Find where the given text appears and provide that cell's center as (X, Y) coordinate. 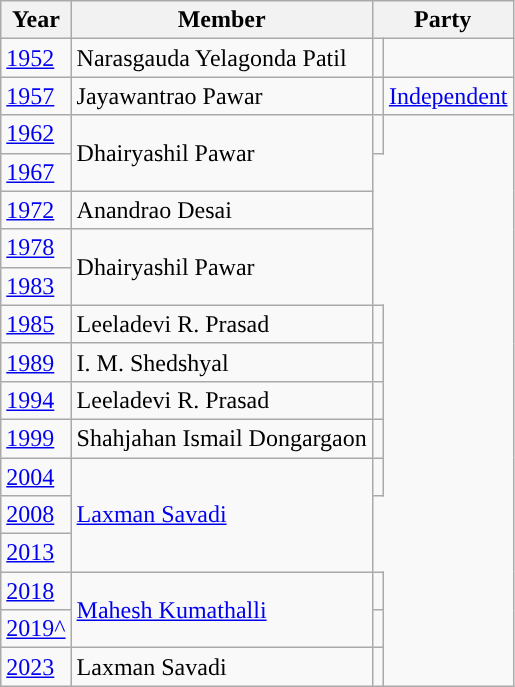
Mahesh Kumathalli (222, 610)
1994 (36, 400)
1978 (36, 248)
Independent (448, 96)
Party (442, 20)
1983 (36, 286)
2019^ (36, 629)
2023 (36, 667)
2013 (36, 553)
Shahjahan Ismail Dongargaon (222, 438)
Jayawantrao Pawar (222, 96)
1989 (36, 362)
1999 (36, 438)
1967 (36, 172)
1957 (36, 96)
2004 (36, 477)
Year (36, 20)
1962 (36, 134)
1952 (36, 58)
Member (222, 20)
Anandrao Desai (222, 210)
Narasgauda Yelagonda Patil (222, 58)
2018 (36, 591)
1985 (36, 324)
2008 (36, 515)
1972 (36, 210)
I. M. Shedshyal (222, 362)
